Capture the cell that displays the provided text and extract its [X, Y] central coordinate. 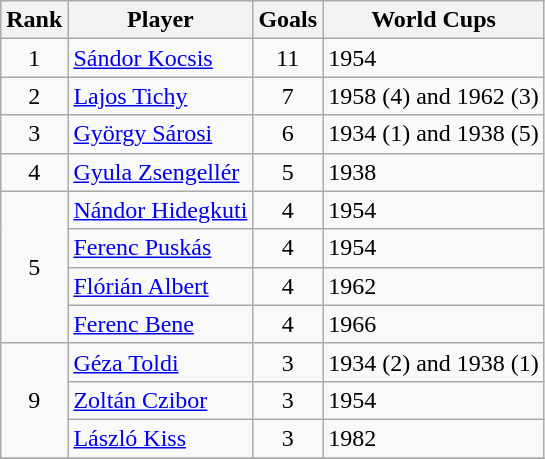
1934 (2) and 1938 (1) [434, 362]
1934 (1) and 1938 (5) [434, 134]
9 [34, 400]
Géza Toldi [160, 362]
2 [34, 96]
Lajos Tichy [160, 96]
1966 [434, 324]
Flórián Albert [160, 286]
László Kiss [160, 438]
Gyula Zsengellér [160, 172]
Sándor Kocsis [160, 58]
Nándor Hidegkuti [160, 210]
Ferenc Bene [160, 324]
György Sárosi [160, 134]
6 [288, 134]
Ferenc Puskás [160, 248]
1938 [434, 172]
1962 [434, 286]
1958 (4) and 1962 (3) [434, 96]
1982 [434, 438]
11 [288, 58]
World Cups [434, 20]
Rank [34, 20]
Player [160, 20]
7 [288, 96]
Zoltán Czibor [160, 400]
Goals [288, 20]
1 [34, 58]
